Search for the cell housing the specified text and yield its (x, y) center coordinate. 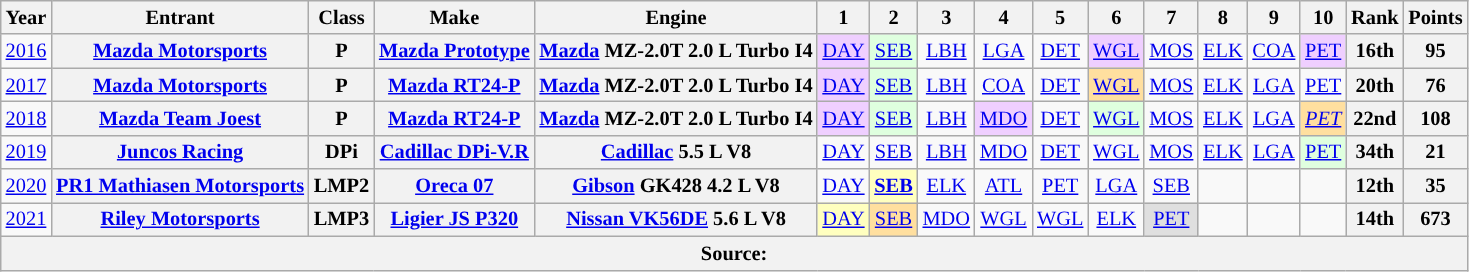
Juncos Racing (180, 152)
14th (1374, 219)
Source: (734, 253)
3 (946, 17)
LMP3 (342, 219)
16th (1374, 51)
4 (1004, 17)
LMP2 (342, 186)
Make (454, 17)
1 (843, 17)
Mazda Team Joest (180, 118)
Entrant (180, 17)
12th (1374, 186)
6 (1116, 17)
Gibson GK428 4.2 L V8 (676, 186)
20th (1374, 85)
Riley Motorsports (180, 219)
2016 (26, 51)
2019 (26, 152)
7 (1171, 17)
Nissan VK56DE 5.6 L V8 (676, 219)
DPi (342, 152)
Oreca 07 (454, 186)
95 (1435, 51)
2 (893, 17)
34th (1374, 152)
2017 (26, 85)
9 (1274, 17)
Cadillac 5.5 L V8 (676, 152)
2020 (26, 186)
Engine (676, 17)
673 (1435, 219)
Class (342, 17)
5 (1060, 17)
10 (1323, 17)
21 (1435, 152)
Cadillac DPi-V.R (454, 152)
2021 (26, 219)
108 (1435, 118)
ATL (1004, 186)
Ligier JS P320 (454, 219)
Points (1435, 17)
PR1 Mathiasen Motorsports (180, 186)
2018 (26, 118)
76 (1435, 85)
8 (1222, 17)
22nd (1374, 118)
Rank (1374, 17)
Year (26, 17)
35 (1435, 186)
Mazda Prototype (454, 51)
